For the text-containing cell, return its midpoint in (X, Y) coordinate format. 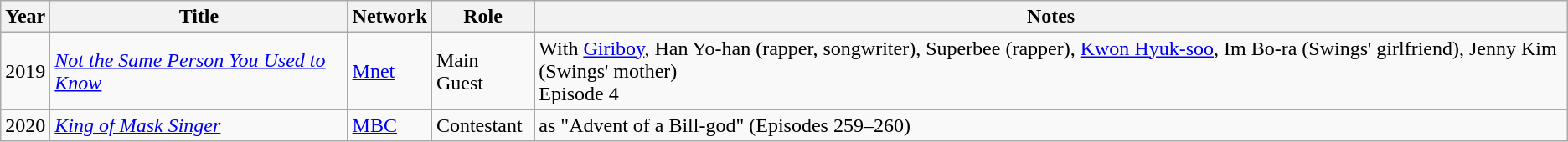
Main Guest (482, 71)
2020 (25, 125)
Contestant (482, 125)
Role (482, 17)
King of Mask Singer (199, 125)
as "Advent of a Bill-god" (Episodes 259–260) (1050, 125)
Not the Same Person You Used to Know (199, 71)
With Giriboy, Han Yo-han (rapper, songwriter), Superbee (rapper), Kwon Hyuk-soo, Im Bo-ra (Swings' girlfriend), Jenny Kim (Swings' mother)Episode 4 (1050, 71)
Notes (1050, 17)
MBC (389, 125)
Title (199, 17)
Year (25, 17)
Mnet (389, 71)
2019 (25, 71)
Network (389, 17)
